Return [X, Y] of the center of cell containing provided text 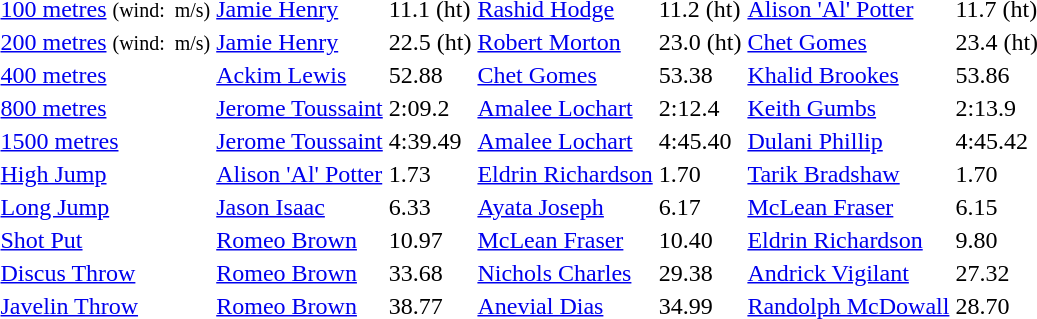
Andrick Vigilant [848, 273]
Ayata Joseph [565, 207]
1.73 [430, 174]
Jamie Henry [300, 42]
29.38 [700, 273]
Robert Morton [565, 42]
10.97 [430, 240]
53.38 [700, 75]
1.70 [700, 174]
Khalid Brookes [848, 75]
Jason Isaac [300, 207]
Alison 'Al' Potter [300, 174]
22.5 (ht) [430, 42]
2:12.4 [700, 108]
23.0 (ht) [700, 42]
2:09.2 [430, 108]
Dulani Phillip [848, 141]
4:39.49 [430, 141]
Keith Gumbs [848, 108]
Nichols Charles [565, 273]
Tarik Bradshaw [848, 174]
33.68 [430, 273]
52.88 [430, 75]
6.33 [430, 207]
10.40 [700, 240]
6.17 [700, 207]
4:45.40 [700, 141]
Ackim Lewis [300, 75]
